Determine the [X, Y] coordinate at the center of the cell enclosing the given text.  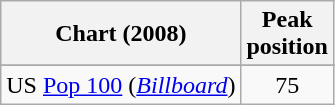
Peakposition [287, 34]
US Pop 100 (Billboard) [121, 85]
Chart (2008) [121, 34]
75 [287, 85]
